Provide the [x, y] coordinate of the cell's center where the given text is located.  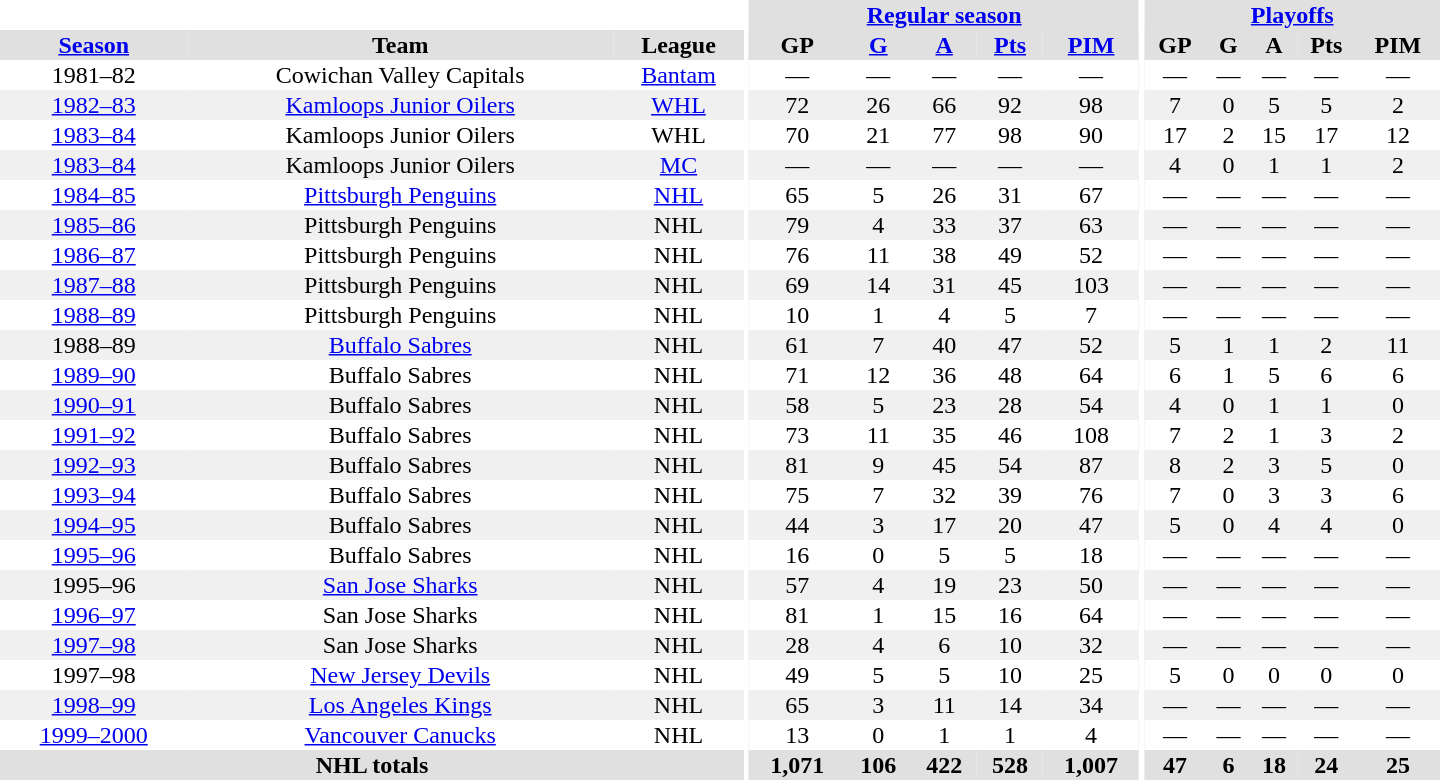
19 [944, 585]
108 [1091, 435]
1990–91 [94, 405]
40 [944, 345]
87 [1091, 465]
63 [1091, 225]
528 [1010, 765]
1982–83 [94, 105]
67 [1091, 195]
MC [678, 165]
77 [944, 135]
422 [944, 765]
New Jersey Devils [400, 675]
8 [1174, 465]
1985–86 [94, 225]
35 [944, 435]
38 [944, 255]
75 [797, 495]
1984–85 [94, 195]
Bantam [678, 75]
Regular season [944, 15]
Playoffs [1292, 15]
1993–94 [94, 495]
48 [1010, 375]
33 [944, 225]
1989–90 [94, 375]
1991–92 [94, 435]
71 [797, 375]
66 [944, 105]
61 [797, 345]
24 [1326, 765]
103 [1091, 285]
NHL totals [372, 765]
39 [1010, 495]
1981–82 [94, 75]
Cowichan Valley Capitals [400, 75]
League [678, 45]
1987–88 [94, 285]
Team [400, 45]
90 [1091, 135]
34 [1091, 705]
70 [797, 135]
46 [1010, 435]
37 [1010, 225]
79 [797, 225]
58 [797, 405]
73 [797, 435]
Los Angeles Kings [400, 705]
57 [797, 585]
44 [797, 525]
Vancouver Canucks [400, 735]
1,071 [797, 765]
1998–99 [94, 705]
106 [878, 765]
69 [797, 285]
20 [1010, 525]
50 [1091, 585]
1986–87 [94, 255]
1,007 [1091, 765]
21 [878, 135]
1994–95 [94, 525]
1996–97 [94, 615]
36 [944, 375]
9 [878, 465]
72 [797, 105]
1992–93 [94, 465]
Season [94, 45]
92 [1010, 105]
13 [797, 735]
1999–2000 [94, 735]
